Pinpoint the cell where the given text exists, returning its (X, Y) midpoint coordinate. 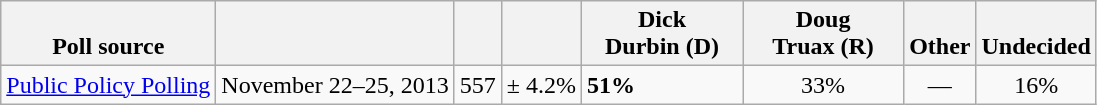
Undecided (1036, 34)
November 22–25, 2013 (335, 85)
51% (662, 85)
— (940, 85)
557 (478, 85)
33% (824, 85)
DougTruax (R) (824, 34)
± 4.2% (541, 85)
Poll source (108, 34)
Other (940, 34)
DickDurbin (D) (662, 34)
Public Policy Polling (108, 85)
16% (1036, 85)
